Return [X, Y] of the center of cell containing provided text 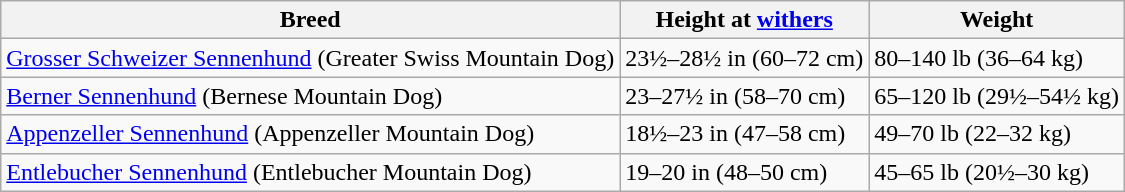
49–70 lb (22–32 kg) [997, 134]
Berner Sennenhund (Bernese Mountain Dog) [310, 96]
80–140 lb (36–64 kg) [997, 58]
23½–28½ in (60–72 cm) [744, 58]
Entlebucher Sennenhund (Entlebucher Mountain Dog) [310, 172]
45–65 lb (20½–30 kg) [997, 172]
Height at withers [744, 20]
Breed [310, 20]
19–20 in (48–50 cm) [744, 172]
Appenzeller Sennenhund (Appenzeller Mountain Dog) [310, 134]
18½–23 in (47–58 cm) [744, 134]
65–120 lb (29½–54½ kg) [997, 96]
23–27½ in (58–70 cm) [744, 96]
Weight [997, 20]
Grosser Schweizer Sennenhund (Greater Swiss Mountain Dog) [310, 58]
